Return (X, Y) of the center of cell containing provided text 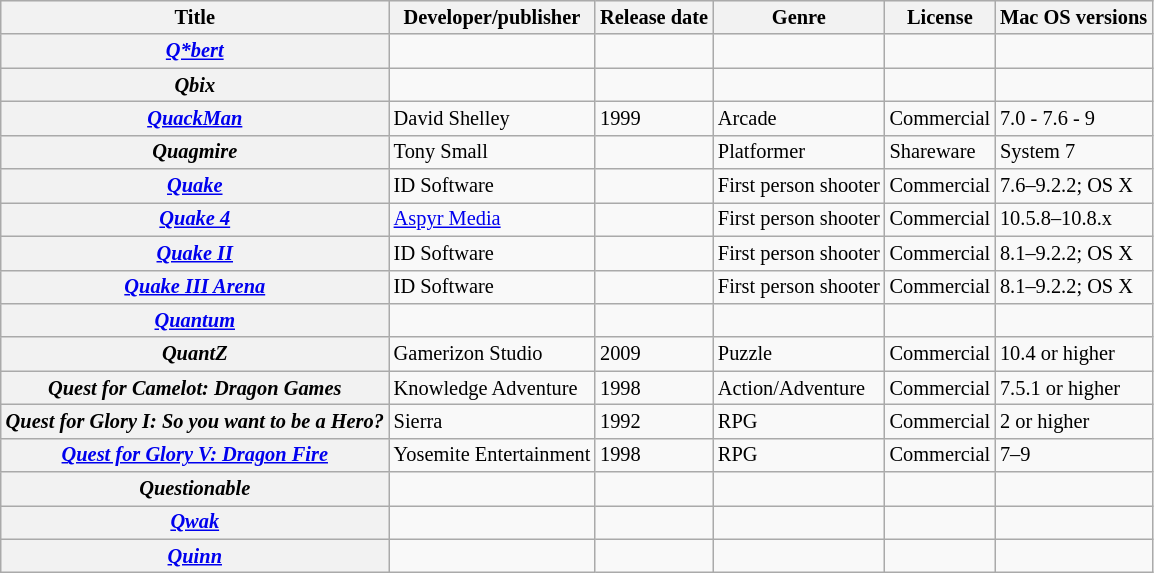
Release date (654, 17)
Platformer (799, 152)
QuantZ (195, 354)
Qbix (195, 85)
QuackMan (195, 118)
Sierra (492, 421)
Quinn (195, 556)
2009 (654, 354)
Quake 4 (195, 219)
2 or higher (1074, 421)
Quest for Glory I: So you want to be a Hero? (195, 421)
Genre (799, 17)
David Shelley (492, 118)
Shareware (940, 152)
1992 (654, 421)
Quake (195, 186)
10.4 or higher (1074, 354)
Quagmire (195, 152)
Action/Adventure (799, 388)
1999 (654, 118)
Quest for Camelot: Dragon Games (195, 388)
Qwak (195, 522)
Q*bert (195, 51)
System 7 (1074, 152)
Knowledge Adventure (492, 388)
Aspyr Media (492, 219)
7.5.1 or higher (1074, 388)
Title (195, 17)
Quest for Glory V: Dragon Fire (195, 455)
License (940, 17)
Quake II (195, 253)
7–9 (1074, 455)
Questionable (195, 489)
Mac OS versions (1074, 17)
Tony Small (492, 152)
Quantum (195, 320)
Puzzle (799, 354)
Quake III Arena (195, 287)
7.0 - 7.6 - 9 (1074, 118)
Gamerizon Studio (492, 354)
7.6–9.2.2; OS X (1074, 186)
Yosemite Entertainment (492, 455)
Arcade (799, 118)
Developer/publisher (492, 17)
10.5.8–10.8.x (1074, 219)
